Extract the [x, y] coordinate from the center of the cell holding the provided text.  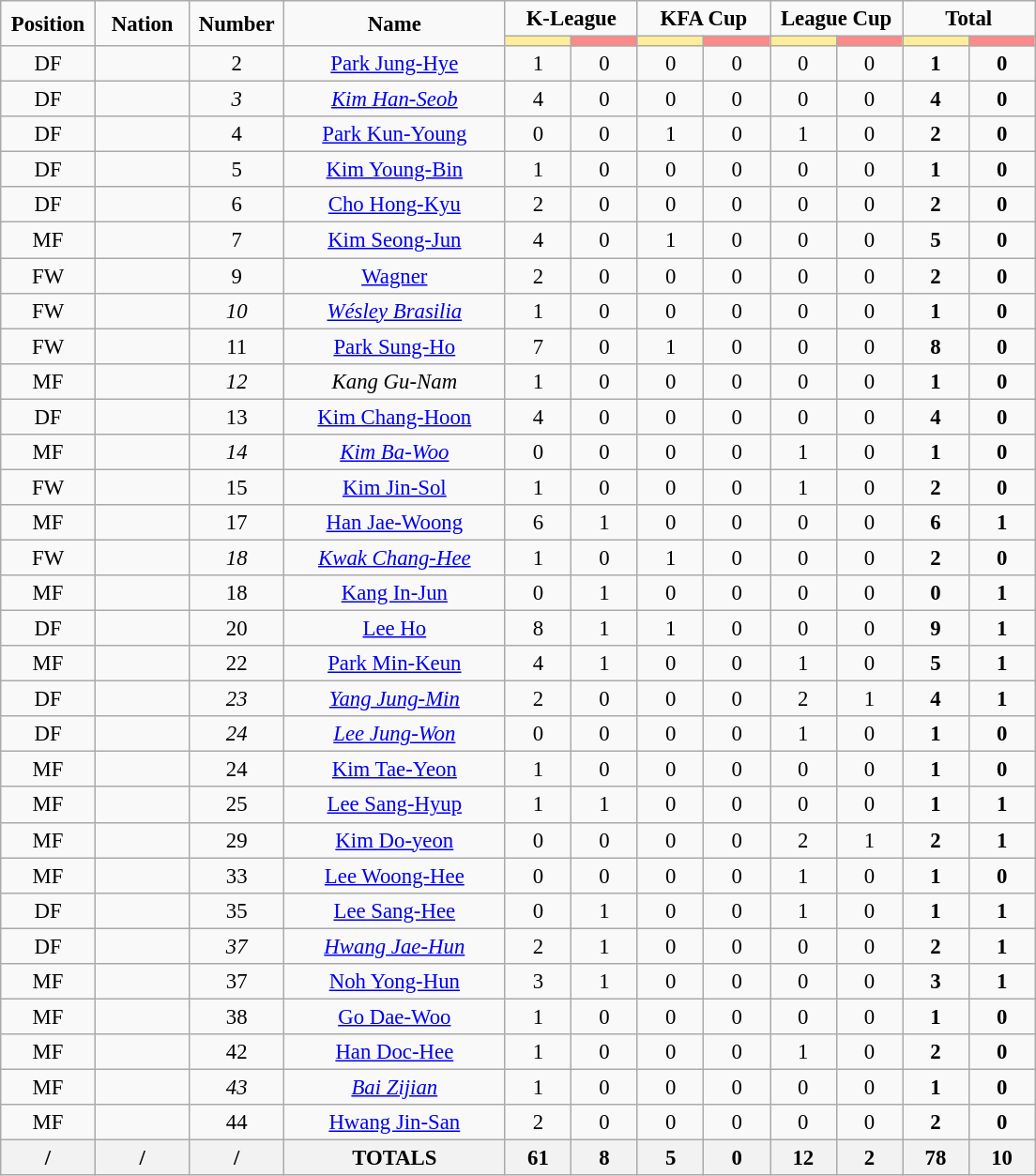
Lee Ho [395, 629]
25 [236, 805]
Kim Do-yeon [395, 840]
Park Min-Keun [395, 664]
Position [49, 23]
Park Kun-Young [395, 134]
33 [236, 876]
Kim Tae-Yeon [395, 770]
Kang In-Jun [395, 593]
Yang Jung-Min [395, 699]
Kim Chang-Hoon [395, 417]
35 [236, 910]
42 [236, 1052]
20 [236, 629]
Cho Hong-Kyu [395, 206]
Han Doc-Hee [395, 1052]
Kim Young-Bin [395, 170]
Kim Jin-Sol [395, 487]
15 [236, 487]
Nation [143, 23]
Noh Yong-Hun [395, 982]
Park Sung-Ho [395, 346]
Number [236, 23]
Kim Ba-Woo [395, 452]
Lee Sang-Hee [395, 910]
61 [539, 1158]
Hwang Jae-Hun [395, 946]
29 [236, 840]
Total [968, 19]
Kwak Chang-Hee [395, 557]
38 [236, 1016]
Lee Jung-Won [395, 734]
78 [937, 1158]
League Cup [835, 19]
Kang Gu-Nam [395, 381]
22 [236, 664]
Lee Woong-Hee [395, 876]
Wagner [395, 276]
TOTALS [395, 1158]
11 [236, 346]
43 [236, 1087]
13 [236, 417]
Go Dae-Woo [395, 1016]
23 [236, 699]
14 [236, 452]
Park Jung-Hye [395, 64]
17 [236, 523]
44 [236, 1123]
Kim Han-Seob [395, 99]
Kim Seong-Jun [395, 240]
Bai Zijian [395, 1087]
Name [395, 23]
Han Jae-Woong [395, 523]
K-League [571, 19]
KFA Cup [704, 19]
Lee Sang-Hyup [395, 805]
Hwang Jin-San [395, 1123]
Wésley Brasilia [395, 311]
